Detect which cell encompasses the target text, then output its (X, Y) center coordinate. 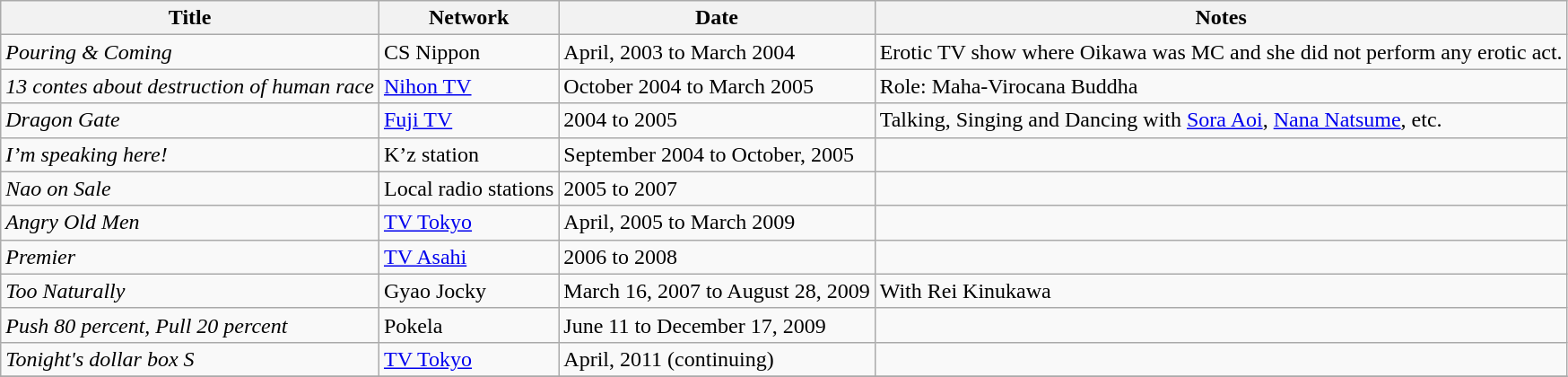
Angry Old Men (190, 223)
Too Naturally (190, 291)
2004 to 2005 (717, 120)
Pouring & Coming (190, 52)
Nao on Sale (190, 188)
Dragon Gate (190, 120)
2005 to 2007 (717, 188)
Gyao Jocky (468, 291)
Tonight's dollar box S (190, 359)
K’z station (468, 154)
With Rei Kinukawa (1221, 291)
March 16, 2007 to August 28, 2009 (717, 291)
13 contes about destruction of human race (190, 86)
Title (190, 18)
September 2004 to October, 2005 (717, 154)
CS Nippon (468, 52)
Erotic TV show where Oikawa was MC and she did not perform any erotic act. (1221, 52)
October 2004 to March 2005 (717, 86)
June 11 to December 17, 2009 (717, 325)
Premier (190, 257)
Push 80 percent, Pull 20 percent (190, 325)
Network (468, 18)
Date (717, 18)
TV Asahi (468, 257)
I’m speaking here! (190, 154)
Nihon TV (468, 86)
2006 to 2008 (717, 257)
Talking, Singing and Dancing with Sora Aoi, Nana Natsume, etc. (1221, 120)
April, 2005 to March 2009 (717, 223)
Pokela (468, 325)
April, 2011 (continuing) (717, 359)
April, 2003 to March 2004 (717, 52)
Role: Maha-Virocana Buddha (1221, 86)
Fuji TV (468, 120)
Notes (1221, 18)
Local radio stations (468, 188)
